For the text-containing cell, return its midpoint in [X, Y] coordinate format. 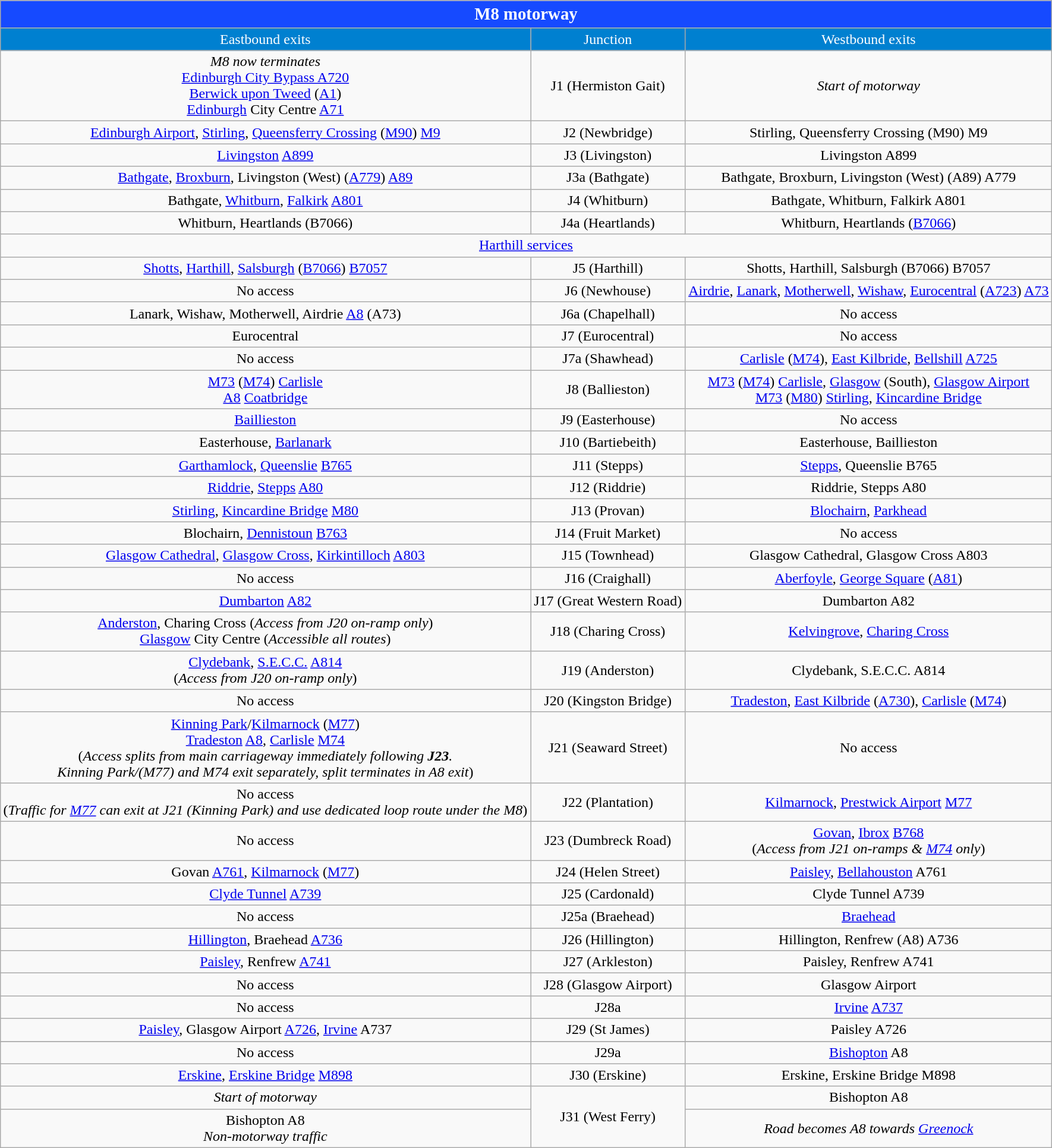
J1 (Hermiston Gait) [608, 86]
Govan A761, Kilmarnock (M77) [265, 872]
Edinburgh Airport, Stirling, Queensferry Crossing (M90) M9 [265, 133]
M73 (M74) Carlisle, Glasgow (South), Glasgow AirportM73 (M80) Stirling, Kincardine Bridge [869, 390]
Harthill services [526, 245]
Blochairn, Dennistoun B763 [265, 533]
Stirling, Kincardine Bridge M80 [265, 510]
Paisley, Glasgow Airport A726, Irvine A737 [265, 1030]
J4 (Whitburn) [608, 200]
M8 now terminates Edinburgh City Bypass A720 Berwick upon Tweed (A1) Edinburgh City Centre A71 [265, 86]
J31 (West Ferry) [608, 1117]
J23 (Dumbreck Road) [608, 840]
Clydebank, S.E.C.C. A814 [869, 670]
Easterhouse, Baillieston [869, 443]
Junction [608, 39]
Glasgow Cathedral, Glasgow Cross A803 [869, 556]
J10 (Bartiebeith) [608, 443]
Aberfoyle, George Square (A81) [869, 578]
J4a (Heartlands) [608, 223]
Tradeston, East Kilbride (A730), Carlisle (M74) [869, 701]
Westbound exits [869, 39]
J2 (Newbridge) [608, 133]
J6a (Chapelhall) [608, 313]
J25 (Cardonald) [608, 894]
J24 (Helen Street) [608, 872]
Kilmarnock, Prestwick Airport M77 [869, 802]
J8 (Ballieston) [608, 390]
J3a (Bathgate) [608, 178]
J3 (Livingston) [608, 155]
Stepps, Queenslie B765 [869, 465]
J16 (Craighall) [608, 578]
J7 (Eurocentral) [608, 336]
J17 (Great Western Road) [608, 601]
J22 (Plantation) [608, 802]
Bathgate, Broxburn, Livingston (West) (A89) A779 [869, 178]
J11 (Stepps) [608, 465]
Braehead [869, 917]
J6 (Newhouse) [608, 291]
Hillington, Braehead A736 [265, 939]
J18 (Charing Cross) [608, 631]
Paisley, Bellahouston A761 [869, 872]
Bishopton A8Non-motorway traffic [265, 1128]
Blochairn, Parkhead [869, 510]
J7a (Shawhead) [608, 358]
M8 motorway [526, 14]
Eastbound exits [265, 39]
J21 (Seaward Street) [608, 748]
Easterhouse, Barlanark [265, 443]
J26 (Hillington) [608, 939]
J20 (Kingston Bridge) [608, 701]
J12 (Riddrie) [608, 488]
J9 (Easterhouse) [608, 420]
J15 (Townhead) [608, 556]
J28a [608, 1007]
Glasgow Cathedral, Glasgow Cross, Kirkintilloch A803 [265, 556]
J25a (Braehead) [608, 917]
Baillieston [265, 420]
Lanark, Wishaw, Motherwell, Airdrie A8 (A73) [265, 313]
J19 (Anderston) [608, 670]
Govan, Ibrox B768 (Access from J21 on-ramps & M74 only) [869, 840]
M73 (M74) CarlisleA8 Coatbridge [265, 390]
Kelvingrove, Charing Cross [869, 631]
Carlisle (M74), East Kilbride, Bellshill A725 [869, 358]
Road becomes A8 towards Greenock [869, 1128]
J14 (Fruit Market) [608, 533]
Paisley A726 [869, 1030]
J29a [608, 1052]
J13 (Provan) [608, 510]
Airdrie, Lanark, Motherwell, Wishaw, Eurocentral (A723) A73 [869, 291]
Garthamlock, Queenslie B765 [265, 465]
Glasgow Airport [869, 985]
Stirling, Queensferry Crossing (M90) M9 [869, 133]
Eurocentral [265, 336]
J28 (Glasgow Airport) [608, 985]
J30 (Erskine) [608, 1075]
Anderston, Charing Cross (Access from J20 on-ramp only) Glasgow City Centre (Accessible all routes) [265, 631]
J27 (Arkleston) [608, 962]
Clydebank, S.E.C.C. A814(Access from J20 on-ramp only) [265, 670]
Bathgate, Broxburn, Livingston (West) (A779) A89 [265, 178]
J29 (St James) [608, 1030]
Irvine A737 [869, 1007]
J5 (Harthill) [608, 268]
No access (Traffic for M77 can exit at J21 (Kinning Park) and use dedicated loop route under the M8) [265, 802]
Hillington, Renfrew (A8) A736 [869, 939]
